Extract the [x, y] coordinate from the center of the cell holding the provided text.  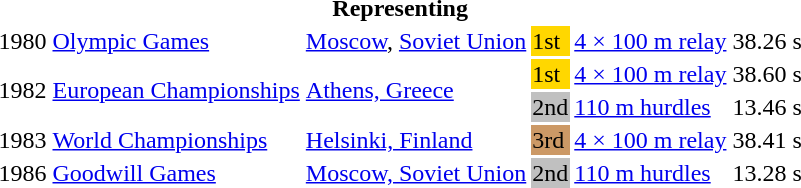
Olympic Games [176, 41]
World Championships [176, 140]
Athens, Greece [416, 90]
Helsinki, Finland [416, 140]
European Championships [176, 90]
Goodwill Games [176, 173]
3rd [550, 140]
